Output the (X, Y) coordinate of the center of the cell containing the given text.  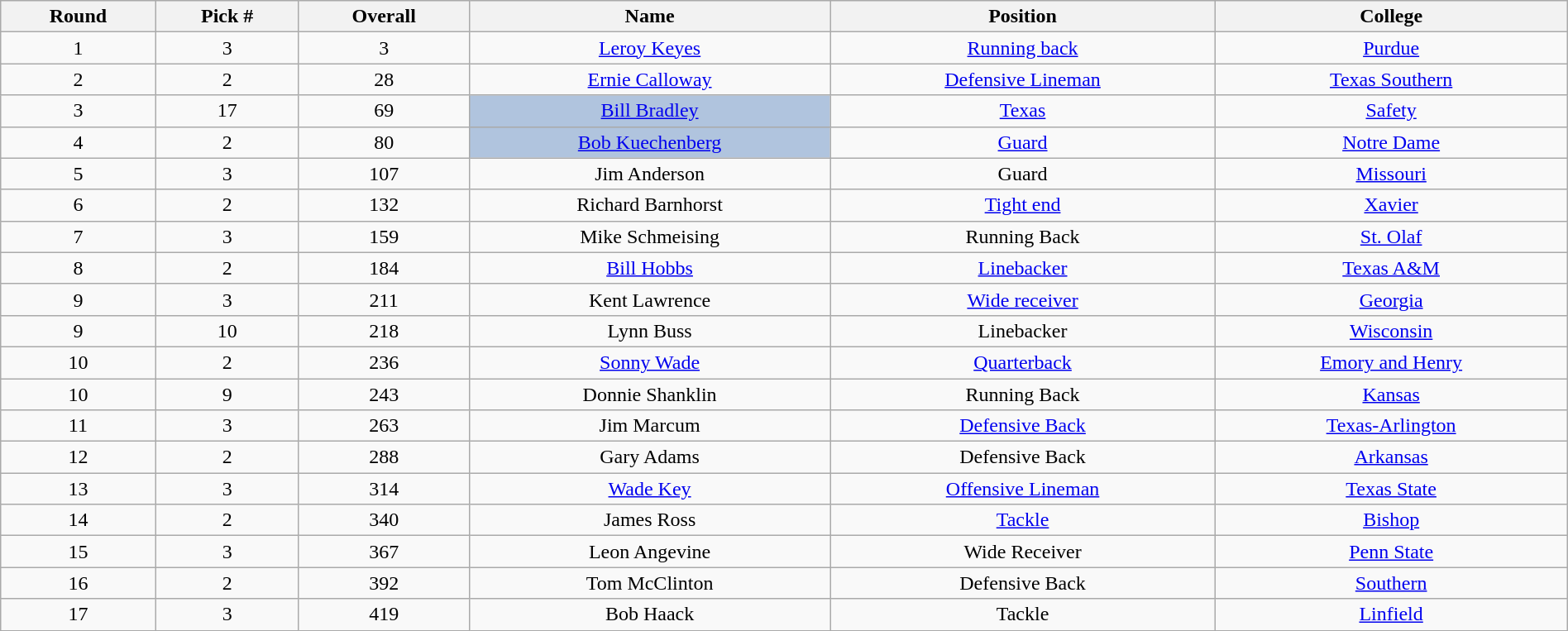
Leon Angevine (650, 552)
Defensive Lineman (1022, 79)
Texas A&M (1391, 268)
Name (650, 17)
Jim Marcum (650, 426)
Texas Southern (1391, 79)
Position (1022, 17)
184 (384, 268)
Missouri (1391, 174)
Bob Haack (650, 614)
Tom McClinton (650, 583)
Mike Schmeising (650, 237)
Offensive Lineman (1022, 489)
Overall (384, 17)
236 (384, 362)
Wide Receiver (1022, 552)
6 (78, 205)
Wide receiver (1022, 299)
Arkansas (1391, 457)
Bishop (1391, 520)
Round (78, 17)
Bill Hobbs (650, 268)
St. Olaf (1391, 237)
Bill Bradley (650, 111)
Texas-Arlington (1391, 426)
Safety (1391, 111)
Gary Adams (650, 457)
4 (78, 142)
Emory and Henry (1391, 362)
14 (78, 520)
211 (384, 299)
Quarterback (1022, 362)
Linfield (1391, 614)
367 (384, 552)
Lynn Buss (650, 331)
Ernie Calloway (650, 79)
13 (78, 489)
Jim Anderson (650, 174)
Georgia (1391, 299)
69 (384, 111)
12 (78, 457)
Richard Barnhorst (650, 205)
Wade Key (650, 489)
80 (384, 142)
314 (384, 489)
Purdue (1391, 48)
8 (78, 268)
159 (384, 237)
Xavier (1391, 205)
Notre Dame (1391, 142)
15 (78, 552)
James Ross (650, 520)
340 (384, 520)
288 (384, 457)
Donnie Shanklin (650, 394)
419 (384, 614)
Running back (1022, 48)
Kent Lawrence (650, 299)
Kansas (1391, 394)
Southern (1391, 583)
Leroy Keyes (650, 48)
Texas State (1391, 489)
7 (78, 237)
Wisconsin (1391, 331)
16 (78, 583)
Texas (1022, 111)
107 (384, 174)
Pick # (227, 17)
Sonny Wade (650, 362)
11 (78, 426)
392 (384, 583)
Bob Kuechenberg (650, 142)
132 (384, 205)
College (1391, 17)
28 (384, 79)
218 (384, 331)
Penn State (1391, 552)
243 (384, 394)
263 (384, 426)
Tight end (1022, 205)
5 (78, 174)
1 (78, 48)
